For the text-containing cell, return its midpoint in [X, Y] coordinate format. 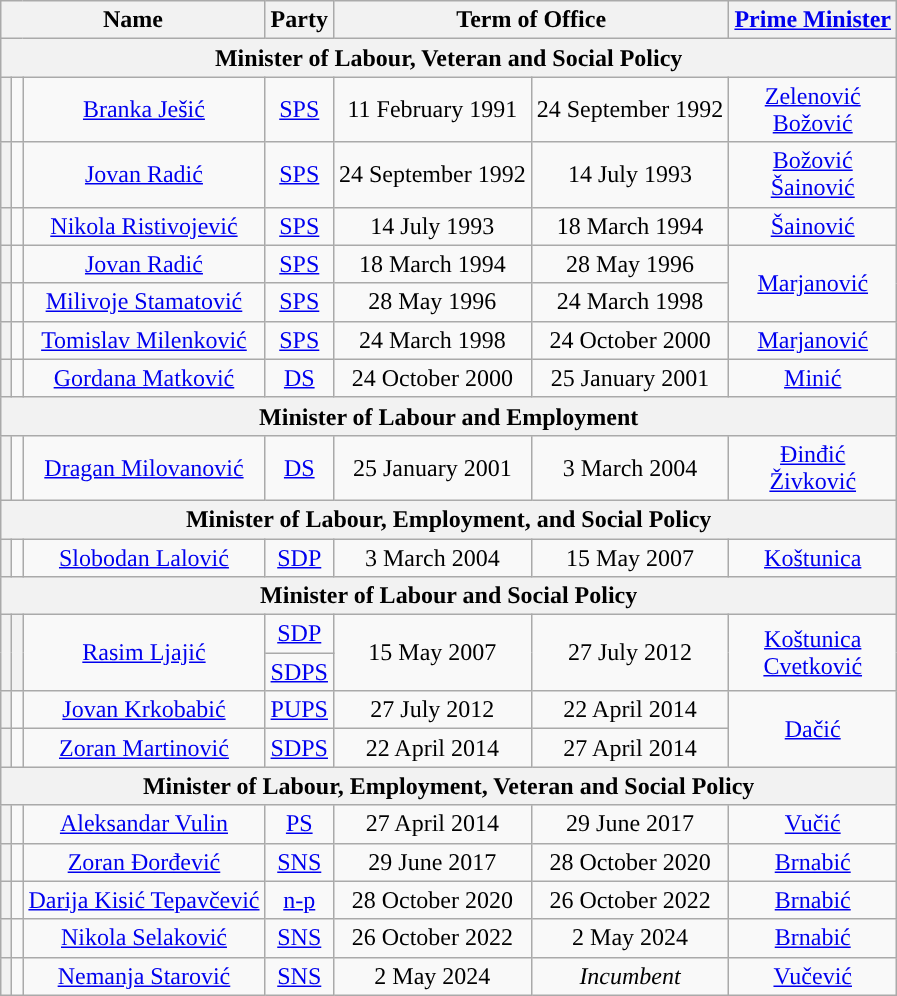
Party [299, 20]
Rasim Ljajić [144, 653]
Vučević [813, 976]
Božović Šainović [813, 174]
Term of Office [530, 20]
Minister of Labour, Employment, and Social Policy [449, 519]
Minister of Labour, Employment, Veteran and Social Policy [449, 786]
Dačić [813, 729]
Nikola Ristivojević [144, 226]
Slobodan Lalović [144, 557]
Dragan Milovanović [144, 468]
Darija Kisić Tepavčević [144, 900]
Incumbent [630, 976]
Minister of Labour, Veteran and Social Policy [449, 58]
Aleksandar Vulin [144, 824]
Koštunica Cvetković [813, 653]
Nemanja Starović [144, 976]
n-p [299, 900]
Milivoje Stamatović [144, 302]
Tomislav Milenković [144, 340]
Minister of Labour and Social Policy [449, 596]
Đinđić Živković [813, 468]
Nikola Selaković [144, 938]
Zoran Martinović [144, 748]
Šainović [813, 226]
11 February 1991 [432, 110]
Prime Minister [813, 20]
Koštunica [813, 557]
Minić [813, 378]
Vučić [813, 824]
Zelenović Božović [813, 110]
PS [299, 824]
Branka Ješić [144, 110]
Minister of Labour and Employment [449, 416]
PUPS [299, 710]
Name [133, 20]
Jovan Krkobabić [144, 710]
Zoran Đorđević [144, 862]
Gordana Matković [144, 378]
